Locate the cell with the specified text and output its [X, Y] center coordinate. 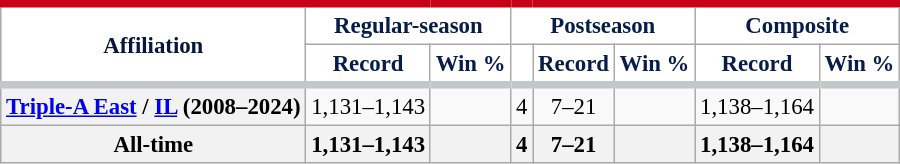
Postseason [603, 24]
Composite [798, 24]
Triple-A East / IL (2008–2024) [154, 106]
Affiliation [154, 44]
Regular-season [408, 24]
All-time [154, 145]
